Determine the [X, Y] coordinate at the center of the cell enclosing the given text.  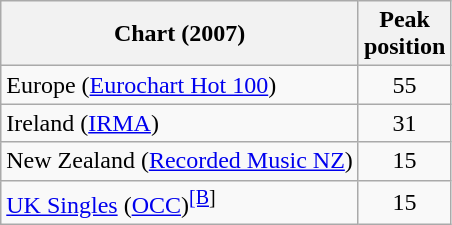
UK Singles (OCC)[B] [180, 202]
Chart (2007) [180, 34]
Europe (Eurochart Hot 100) [180, 85]
New Zealand (Recorded Music NZ) [180, 161]
Ireland (IRMA) [180, 123]
Peakposition [404, 34]
31 [404, 123]
55 [404, 85]
